Find where the given text appears and provide that cell's center as (X, Y) coordinate. 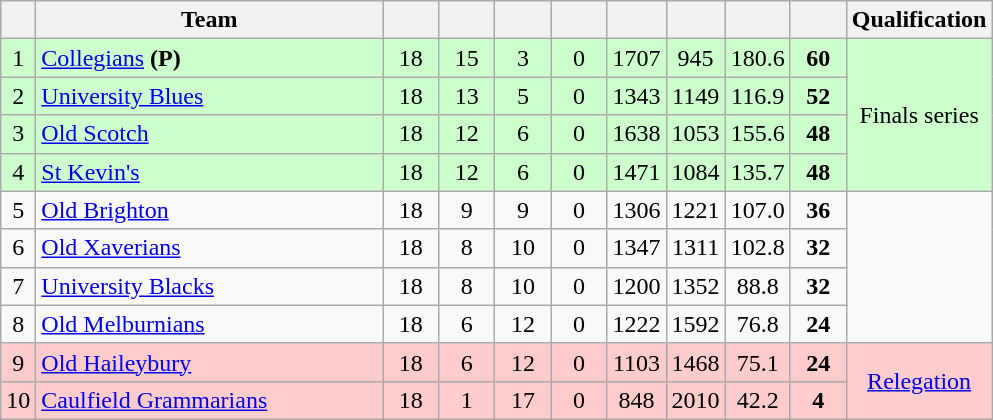
52 (818, 96)
7 (18, 286)
University Blacks (210, 286)
Old Melburnians (210, 324)
1306 (636, 210)
1592 (696, 324)
60 (818, 58)
848 (636, 400)
Old Brighton (210, 210)
107.0 (758, 210)
Relegation (919, 381)
15 (467, 58)
Collegians (P) (210, 58)
135.7 (758, 172)
180.6 (758, 58)
1468 (696, 362)
Old Scotch (210, 134)
Qualification (919, 20)
76.8 (758, 324)
1707 (636, 58)
1347 (636, 248)
Old Haileybury (210, 362)
36 (818, 210)
13 (467, 96)
1103 (636, 362)
945 (696, 58)
17 (523, 400)
1084 (696, 172)
1352 (696, 286)
1221 (696, 210)
1638 (636, 134)
University Blues (210, 96)
42.2 (758, 400)
102.8 (758, 248)
155.6 (758, 134)
St Kevin's (210, 172)
1053 (696, 134)
Team (210, 20)
1200 (636, 286)
1343 (636, 96)
Caulfield Grammarians (210, 400)
Finals series (919, 115)
75.1 (758, 362)
88.8 (758, 286)
116.9 (758, 96)
2 (18, 96)
Old Xaverians (210, 248)
1471 (636, 172)
1222 (636, 324)
1149 (696, 96)
1311 (696, 248)
2010 (696, 400)
